Search for the cell housing the specified text and yield its [X, Y] center coordinate. 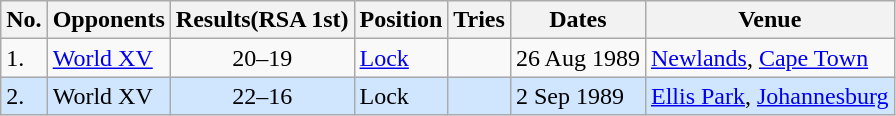
Ellis Park, Johannesburg [770, 96]
Position [401, 20]
Venue [770, 20]
2. [24, 96]
No. [24, 20]
20–19 [262, 58]
Tries [480, 20]
Opponents [108, 20]
1. [24, 58]
Dates [578, 20]
2 Sep 1989 [578, 96]
26 Aug 1989 [578, 58]
22–16 [262, 96]
Results(RSA 1st) [262, 20]
Newlands, Cape Town [770, 58]
